For the text-containing cell, return its midpoint in [x, y] coordinate format. 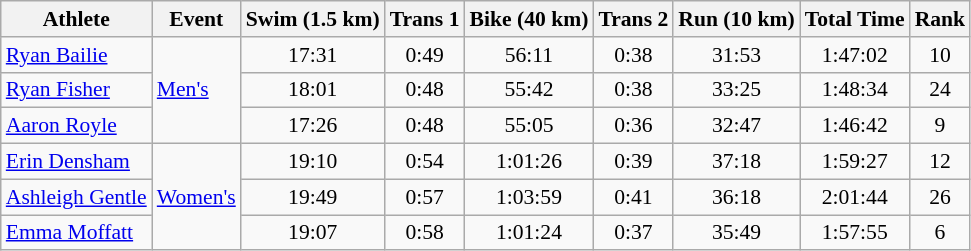
1:57:55 [855, 233]
10 [940, 55]
Swim (1.5 km) [313, 19]
Ryan Bailie [76, 55]
Aaron Royle [76, 126]
56:11 [530, 55]
Run (10 km) [736, 19]
1:47:02 [855, 55]
0:39 [633, 162]
1:01:24 [530, 233]
24 [940, 90]
18:01 [313, 90]
12 [940, 162]
6 [940, 233]
17:26 [313, 126]
0:36 [633, 126]
0:41 [633, 197]
Total Time [855, 19]
55:05 [530, 126]
Ryan Fisher [76, 90]
31:53 [736, 55]
1:59:27 [855, 162]
19:49 [313, 197]
1:03:59 [530, 197]
0:37 [633, 233]
Bike (40 km) [530, 19]
19:10 [313, 162]
33:25 [736, 90]
0:57 [425, 197]
Trans 2 [633, 19]
Athlete [76, 19]
Women's [196, 198]
1:01:26 [530, 162]
0:58 [425, 233]
2:01:44 [855, 197]
Trans 1 [425, 19]
36:18 [736, 197]
Men's [196, 90]
Emma Moffatt [76, 233]
0:54 [425, 162]
55:42 [530, 90]
32:47 [736, 126]
Event [196, 19]
35:49 [736, 233]
17:31 [313, 55]
Ashleigh Gentle [76, 197]
Erin Densham [76, 162]
9 [940, 126]
26 [940, 197]
19:07 [313, 233]
1:48:34 [855, 90]
1:46:42 [855, 126]
37:18 [736, 162]
Rank [940, 19]
0:49 [425, 55]
